Output the (X, Y) coordinate of the center of the cell containing the given text.  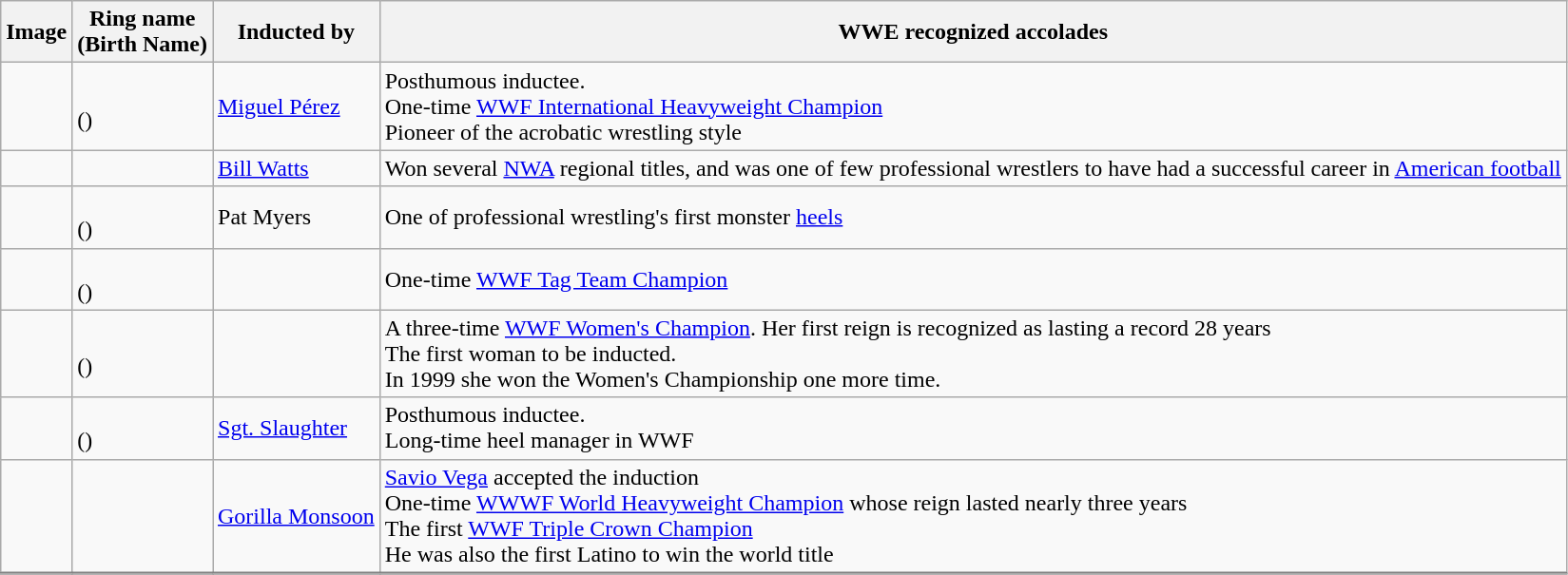
Won several NWA regional titles, and was one of few professional wrestlers to have had a successful career in American football (973, 168)
Posthumous inductee. Long-time heel manager in WWF (973, 428)
Bill Watts (297, 168)
One of professional wrestling's first monster heels (973, 217)
Ring name(Birth Name) (143, 32)
Posthumous inductee.One-time WWF International Heavyweight ChampionPioneer of the acrobatic wrestling style (973, 106)
Image (36, 32)
WWE recognized accolades (973, 32)
Pat Myers (297, 217)
Gorilla Monsoon (297, 516)
Sgt. Slaughter (297, 428)
Miguel Pérez (297, 106)
Inducted by (297, 32)
One-time WWF Tag Team Champion (973, 279)
